Pinpoint the cell where the given text exists, returning its (x, y) midpoint coordinate. 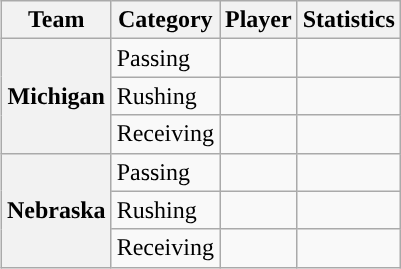
Category (165, 20)
Player (259, 20)
Statistics (348, 20)
Nebraska (56, 210)
Michigan (56, 96)
Team (56, 20)
